Find where the given text appears and provide that cell's center as (X, Y) coordinate. 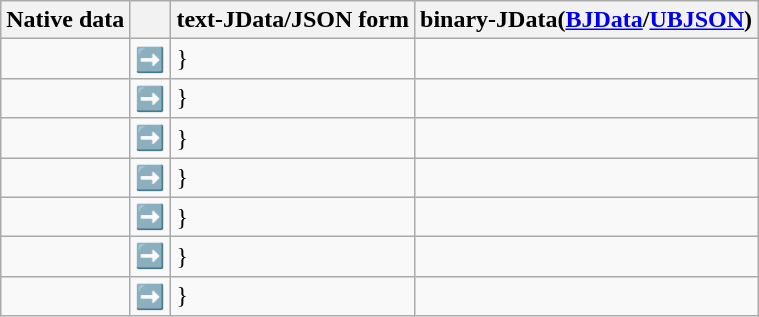
Native data (66, 20)
binary-JData(BJData/UBJSON) (586, 20)
text-JData/JSON form (293, 20)
